Output the (X, Y) coordinate of the center of the cell containing the given text.  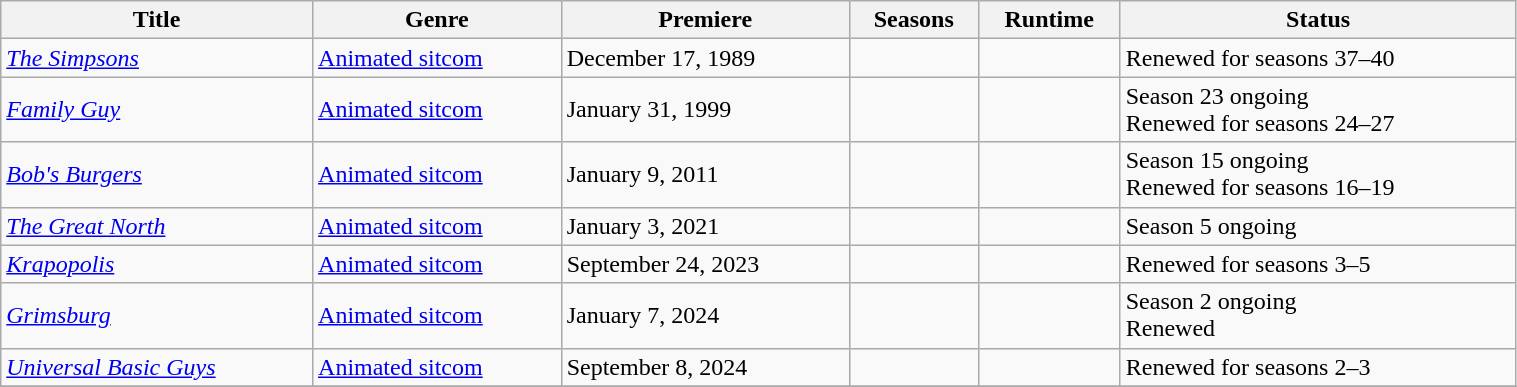
Universal Basic Guys (157, 367)
Season 15 ongoingRenewed for seasons 16–19 (1318, 174)
December 17, 1989 (705, 58)
Season 23 ongoingRenewed for seasons 24–27 (1318, 110)
January 9, 2011 (705, 174)
Renewed for seasons 3–5 (1318, 264)
Family Guy (157, 110)
September 8, 2024 (705, 367)
Grimsburg (157, 316)
September 24, 2023 (705, 264)
Status (1318, 20)
January 3, 2021 (705, 226)
January 7, 2024 (705, 316)
The Simpsons (157, 58)
Premiere (705, 20)
Title (157, 20)
Season 5 ongoing (1318, 226)
January 31, 1999 (705, 110)
Krapopolis (157, 264)
Renewed for seasons 2–3 (1318, 367)
The Great North (157, 226)
Genre (438, 20)
Runtime (1049, 20)
Season 2 ongoingRenewed (1318, 316)
Renewed for seasons 37–40 (1318, 58)
Bob's Burgers (157, 174)
Seasons (914, 20)
